Determine the [x, y] coordinate at the center of the cell enclosing the given text.  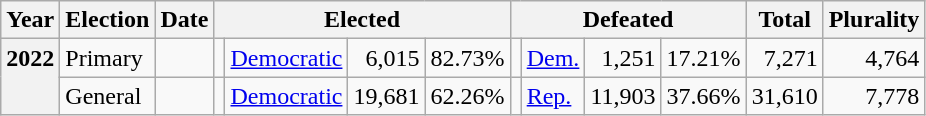
Total [784, 20]
Date [184, 20]
6,015 [386, 58]
Year [30, 20]
62.26% [468, 96]
7,271 [784, 58]
31,610 [784, 96]
82.73% [468, 58]
4,764 [874, 58]
11,903 [623, 96]
2022 [30, 77]
Rep. [553, 96]
1,251 [623, 58]
Defeated [628, 20]
7,778 [874, 96]
General [108, 96]
Primary [108, 58]
19,681 [386, 96]
37.66% [704, 96]
Dem. [553, 58]
Election [108, 20]
17.21% [704, 58]
Plurality [874, 20]
Elected [362, 20]
